Extract the [X, Y] coordinate from the center of the cell holding the provided text.  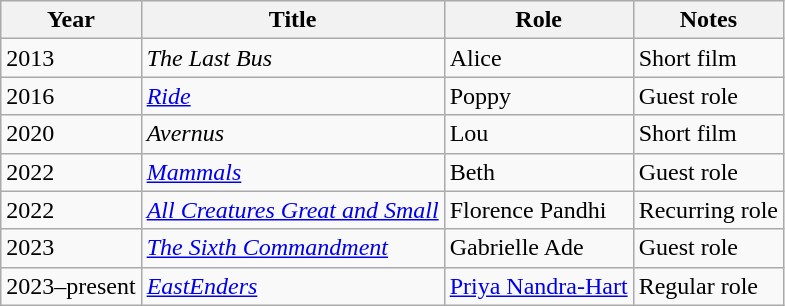
All Creatures Great and Small [292, 210]
Recurring role [708, 210]
Regular role [708, 286]
2020 [71, 134]
2013 [71, 58]
Year [71, 20]
2023–present [71, 286]
EastEnders [292, 286]
The Sixth Commandment [292, 248]
Ride [292, 96]
Alice [538, 58]
Role [538, 20]
2023 [71, 248]
Avernus [292, 134]
Notes [708, 20]
The Last Bus [292, 58]
2016 [71, 96]
Lou [538, 134]
Florence Pandhi [538, 210]
Beth [538, 172]
Gabrielle Ade [538, 248]
Poppy [538, 96]
Priya Nandra-Hart [538, 286]
Title [292, 20]
Mammals [292, 172]
